Search for the cell housing the specified text and yield its [X, Y] center coordinate. 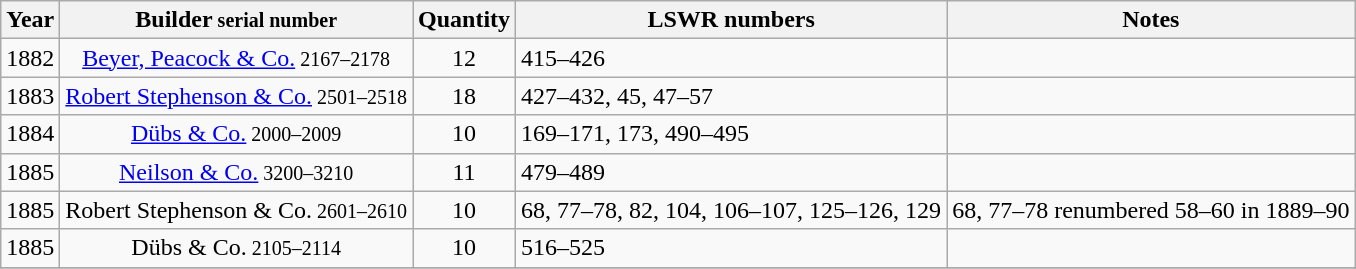
Robert Stephenson & Co. 2501–2518 [236, 96]
Neilson & Co. 3200–3210 [236, 172]
1882 [30, 58]
Robert Stephenson & Co. 2601–2610 [236, 210]
Year [30, 20]
Dübs & Co. 2105–2114 [236, 248]
1883 [30, 96]
18 [464, 96]
Notes [1151, 20]
Beyer, Peacock & Co. 2167–2178 [236, 58]
415–426 [732, 58]
12 [464, 58]
11 [464, 172]
68, 77–78 renumbered 58–60 in 1889–90 [1151, 210]
516–525 [732, 248]
Builder serial number [236, 20]
Dübs & Co. 2000–2009 [236, 134]
427–432, 45, 47–57 [732, 96]
1884 [30, 134]
68, 77–78, 82, 104, 106–107, 125–126, 129 [732, 210]
Quantity [464, 20]
LSWR numbers [732, 20]
479–489 [732, 172]
169–171, 173, 490–495 [732, 134]
